Locate the cell with the specified text and output its [x, y] center coordinate. 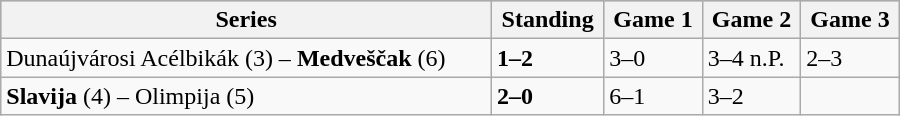
Standing [547, 20]
1–2 [547, 58]
Dunaújvárosi Acélbikák (3) – Medveščak (6) [246, 58]
2–0 [547, 96]
6–1 [653, 96]
Series [246, 20]
2–3 [850, 58]
3–2 [751, 96]
Game 3 [850, 20]
Game 1 [653, 20]
3–0 [653, 58]
Game 2 [751, 20]
Slavija (4) – Olimpija (5) [246, 96]
3–4 n.P. [751, 58]
